Return [X, Y] of the center of cell containing provided text 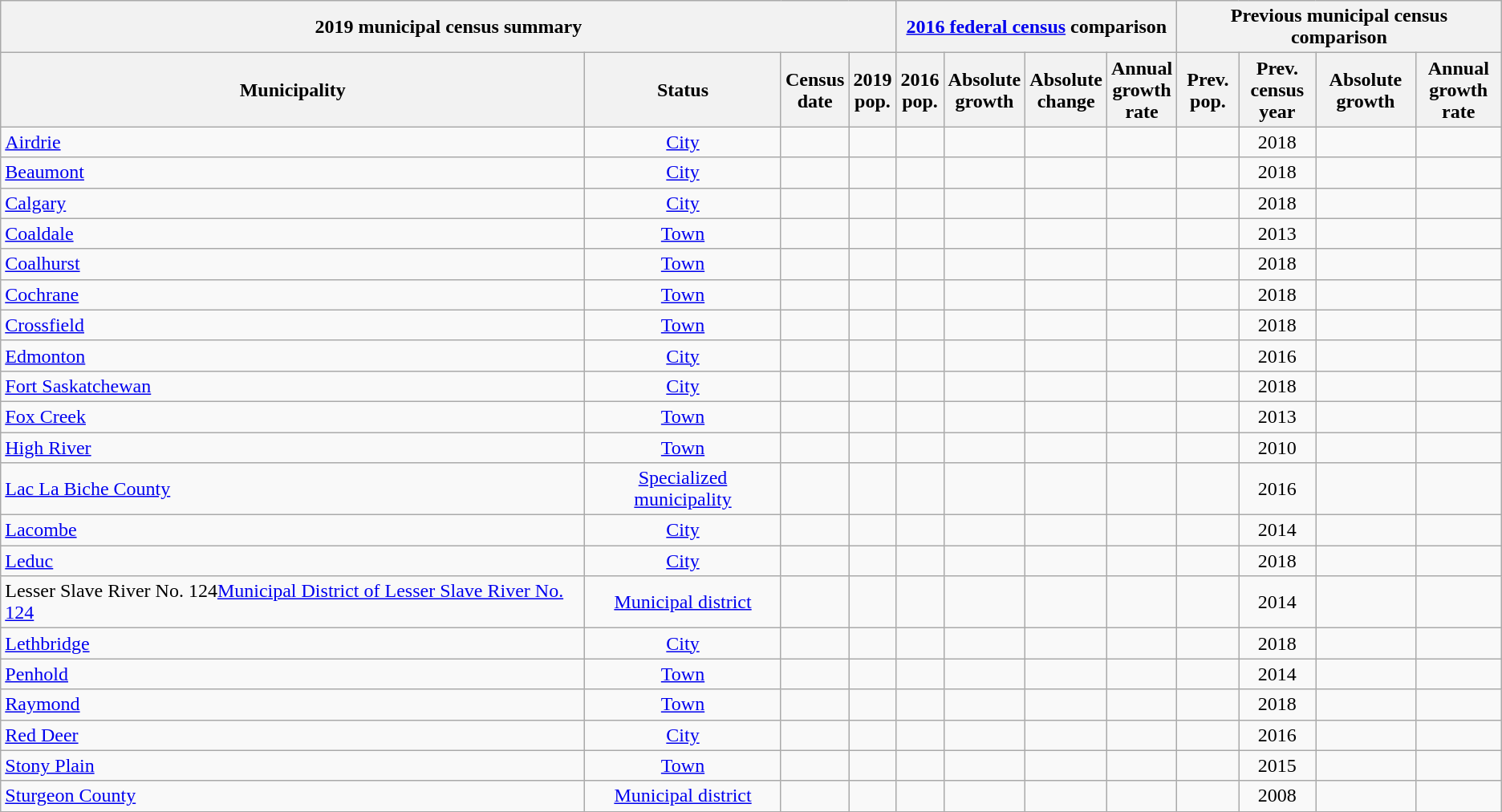
Sturgeon County [293, 796]
Cochrane [293, 294]
Fort Saskatchewan [293, 386]
Coalhurst [293, 264]
Airdrie [293, 142]
Beaumont [293, 173]
2015 [1277, 765]
High River [293, 447]
Edmonton [293, 355]
Absolutechange [1066, 90]
Crossfield [293, 325]
2019 municipal census summary [449, 27]
Penhold [293, 674]
Status [684, 90]
Prev.pop. [1208, 90]
Municipality [293, 90]
Specialized municipality [684, 489]
Coaldale [293, 233]
Lac La Biche County [293, 489]
Prev.censusyear [1277, 90]
Fox Creek [293, 416]
Leduc [293, 561]
2010 [1277, 447]
2016 federal census comparison [1037, 27]
Calgary [293, 203]
2008 [1277, 796]
Censusdate [814, 90]
2016pop. [919, 90]
Lethbridge [293, 644]
2019pop. [873, 90]
Lacombe [293, 530]
Previous municipal census comparison [1340, 27]
Stony Plain [293, 765]
Lesser Slave River No. 124Municipal District of Lesser Slave River No. 124 [293, 602]
Red Deer [293, 735]
Raymond [293, 704]
